Output the (X, Y) coordinate of the center of the cell containing the given text.  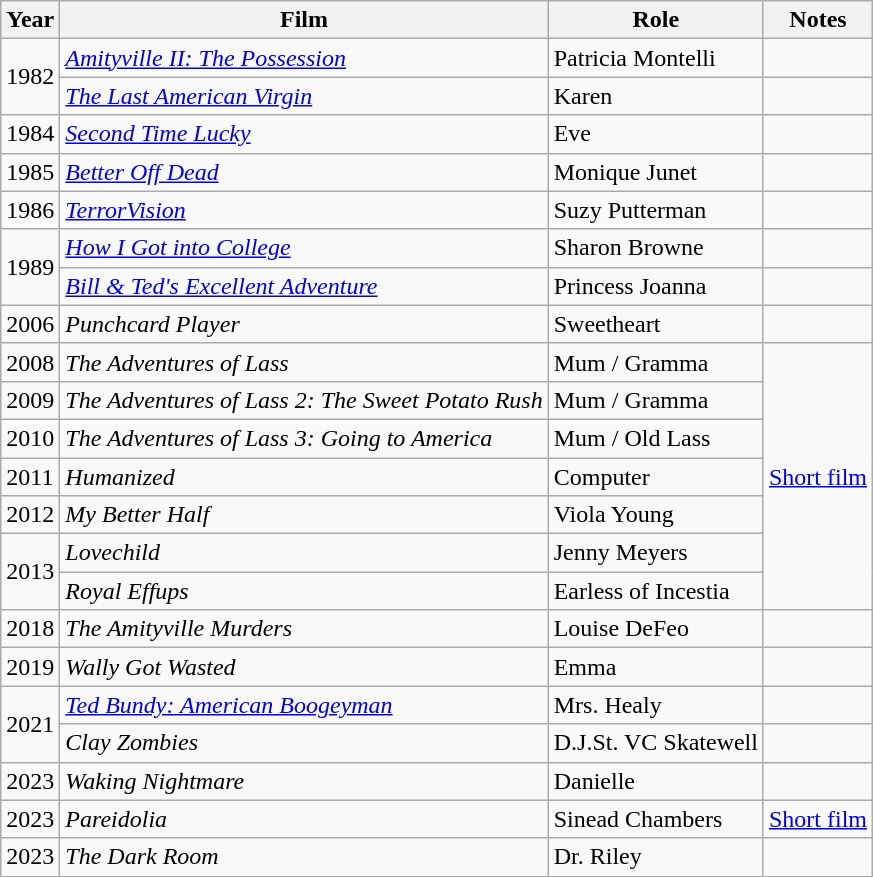
Amityville II: The Possession (304, 58)
Clay Zombies (304, 743)
2008 (30, 362)
Second Time Lucky (304, 134)
The Adventures of Lass 3: Going to America (304, 438)
2009 (30, 400)
Patricia Montelli (656, 58)
The Adventures of Lass 2: The Sweet Potato Rush (304, 400)
Jenny Meyers (656, 553)
D.J.St. VC Skatewell (656, 743)
Pareidolia (304, 819)
Dr. Riley (656, 857)
1986 (30, 210)
Monique Junet (656, 172)
Computer (656, 477)
Notes (818, 20)
2019 (30, 667)
Royal Effups (304, 591)
Punchcard Player (304, 324)
Waking Nightmare (304, 781)
The Dark Room (304, 857)
Sharon Browne (656, 248)
Film (304, 20)
2006 (30, 324)
2018 (30, 629)
Viola Young (656, 515)
Mrs. Healy (656, 705)
1989 (30, 267)
Emma (656, 667)
Suzy Putterman (656, 210)
Wally Got Wasted (304, 667)
2013 (30, 572)
2021 (30, 724)
The Last American Virgin (304, 96)
Danielle (656, 781)
Better Off Dead (304, 172)
Louise DeFeo (656, 629)
Humanized (304, 477)
Earless of Incestia (656, 591)
Lovechild (304, 553)
Year (30, 20)
1984 (30, 134)
Ted Bundy: American Boogeyman (304, 705)
Role (656, 20)
Princess Joanna (656, 286)
Sweetheart (656, 324)
Mum / Old Lass (656, 438)
How I Got into College (304, 248)
The Adventures of Lass (304, 362)
My Better Half (304, 515)
TerrorVision (304, 210)
Karen (656, 96)
2011 (30, 477)
2010 (30, 438)
1982 (30, 77)
Sinead Chambers (656, 819)
Eve (656, 134)
The Amityville Murders (304, 629)
2012 (30, 515)
1985 (30, 172)
Bill & Ted's Excellent Adventure (304, 286)
